Output the [x, y] coordinate of the center of the cell containing the given text.  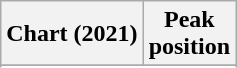
Peakposition [189, 34]
Chart (2021) [72, 34]
